Detect which cell encompasses the target text, then output its [x, y] center coordinate. 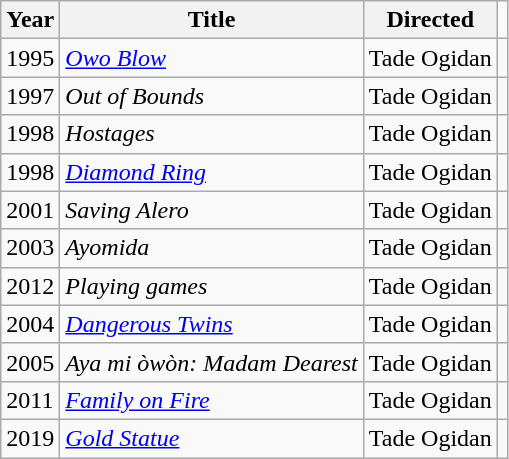
Directed [430, 20]
2011 [30, 400]
Playing games [212, 286]
2019 [30, 438]
Saving Alero [212, 210]
Out of Bounds [212, 96]
1995 [30, 58]
Family on Fire [212, 400]
Hostages [212, 134]
Title [212, 20]
2005 [30, 362]
1997 [30, 96]
Dangerous Twins [212, 324]
Owo Blow [212, 58]
Aya mi òwòn: Madam Dearest [212, 362]
2001 [30, 210]
Year [30, 20]
2012 [30, 286]
Diamond Ring [212, 172]
Ayomida [212, 248]
2004 [30, 324]
2003 [30, 248]
Gold Statue [212, 438]
